Return the [x, y] coordinate for the center point of the cell that contains the specified text.  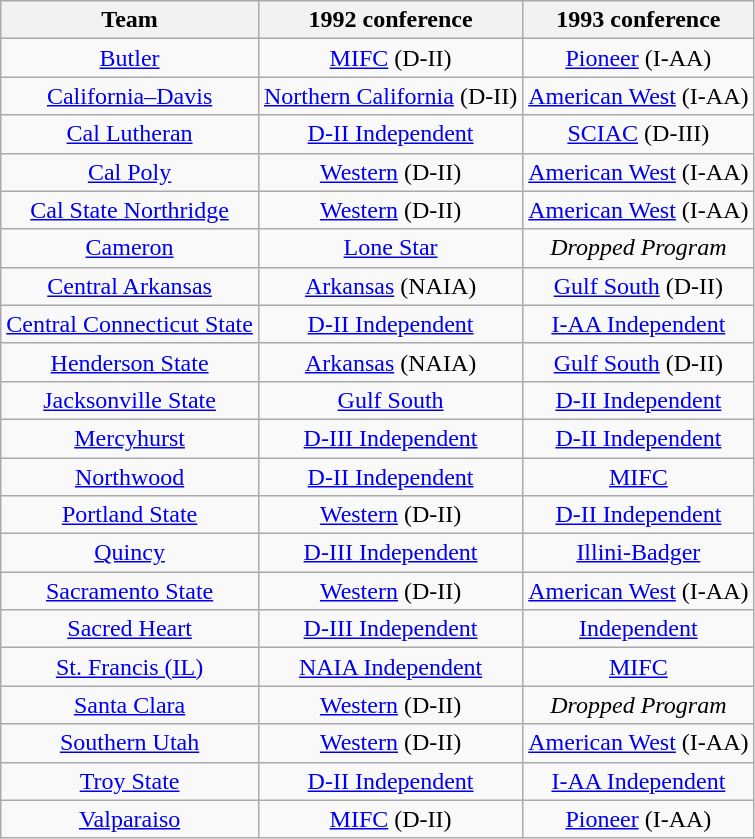
Jacksonville State [130, 400]
Troy State [130, 781]
Cal Lutheran [130, 134]
Team [130, 20]
Santa Clara [130, 705]
Cal State Northridge [130, 210]
Central Arkansas [130, 286]
Quincy [130, 553]
Southern Utah [130, 743]
1993 conference [638, 20]
SCIAC (D-III) [638, 134]
Portland State [130, 515]
Northwood [130, 477]
California–Davis [130, 96]
Central Connecticut State [130, 324]
Sacramento State [130, 591]
Butler [130, 58]
Northern California (D-II) [390, 96]
Cameron [130, 248]
Lone Star [390, 248]
NAIA Independent [390, 667]
Valparaiso [130, 819]
Henderson State [130, 362]
Mercyhurst [130, 438]
1992 conference [390, 20]
Cal Poly [130, 172]
Sacred Heart [130, 629]
Illini-Badger [638, 553]
Gulf South [390, 400]
Independent [638, 629]
St. Francis (IL) [130, 667]
